Identify which cell holds the provided text, then report its [X, Y] central coordinate. 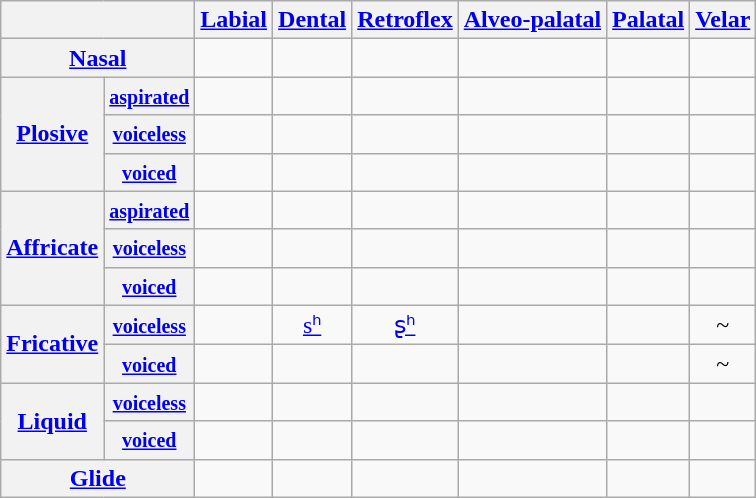
Liquid [52, 421]
Affricate [52, 248]
Alveo-palatal [532, 20]
Velar [723, 20]
Labial [234, 20]
Glide [98, 478]
Fricative [52, 344]
Plosive [52, 134]
sʰ [312, 325]
Nasal [98, 58]
Retroflex [406, 20]
Palatal [648, 20]
ʂʰ [406, 325]
Dental [312, 20]
